Return the (X, Y) coordinate for the center point of the cell that contains the specified text.  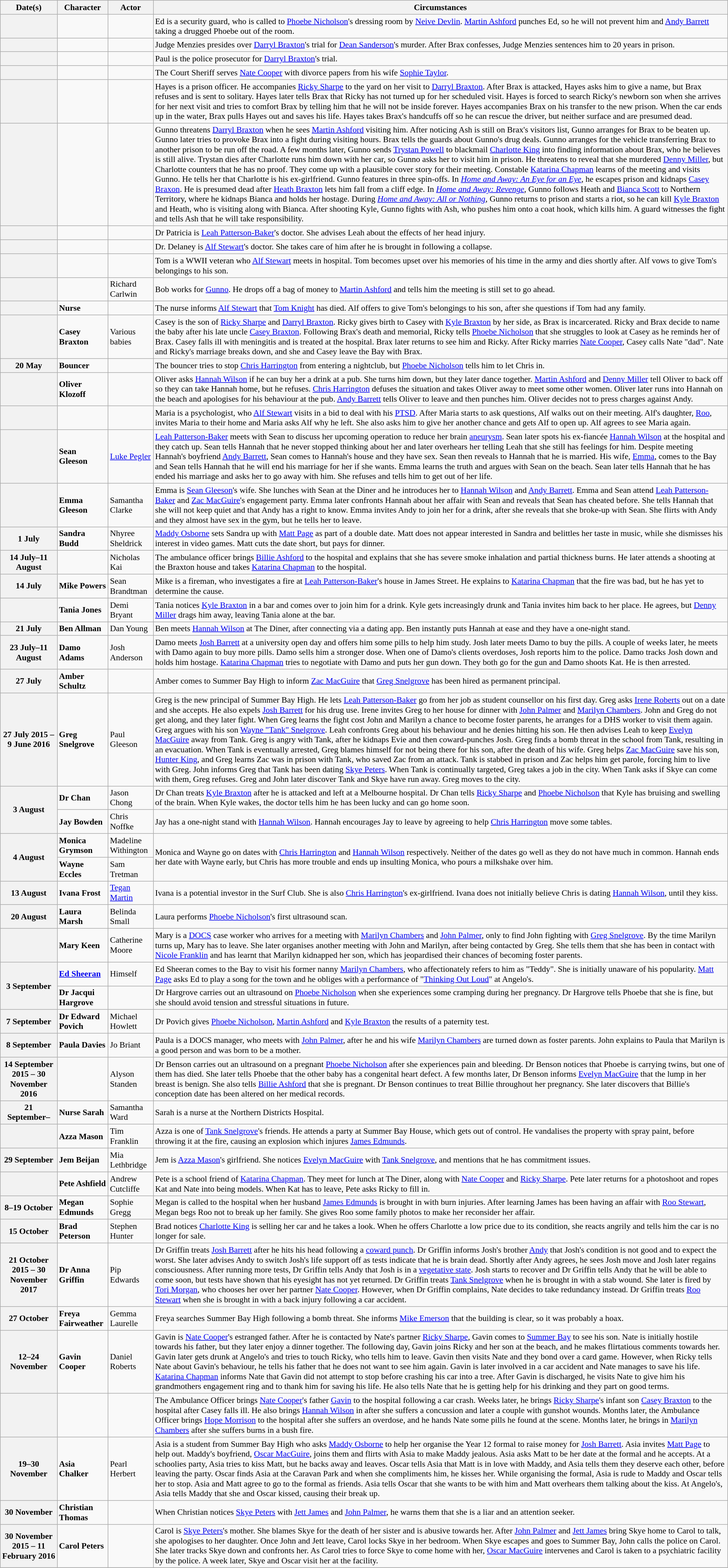
Carol Peters (82, 1546)
Paula Davies (82, 1046)
Sophie Gregg (130, 1207)
Dr Chan (82, 798)
Tim Franklin (130, 1136)
Josh Anderson (130, 653)
Sam Tretman (130, 869)
Various babies (130, 337)
Sean Brandtman (130, 586)
27 July 2015 – 9 June 2016 (29, 740)
4 August (29, 857)
Nurse (82, 308)
Freya Fairweather (82, 1318)
Asia Chalker (82, 1469)
Ivana Frost (82, 893)
Catherine Moore (130, 945)
When Christian notices Skye Peters with Jett James and John Palmer, he warns them that she is a liar and an attention seeker. (440, 1512)
21 October 2015 – 30 November 2017 (29, 1275)
Daniel Roberts (130, 1362)
Chris Noffke (130, 822)
Megan Edmunds (82, 1207)
Dr Edward Povich (82, 1022)
23 July–11 August (29, 653)
Luke Pegler (130, 457)
Circumstances (440, 7)
29 September (29, 1160)
Himself (130, 974)
Jay Bowden (82, 822)
Jo Briant (130, 1046)
Nicholas Kai (130, 562)
Ben Allman (82, 629)
14 July (29, 586)
3 September (29, 986)
Mike Powers (82, 586)
Paul is the police prosecutor for Darryl Braxton's trial. (440, 59)
Sean Gleeson (82, 457)
Jem Beijan (82, 1160)
27 July (29, 681)
Freya searches Summer Bay High following a bomb threat. She informs Mike Emerson that the building is clear, so it was probably a hoax. (440, 1318)
14 September 2015 – 30 November 2016 (29, 1079)
20 May (29, 365)
Monica Grymson (82, 845)
21 September– (29, 1112)
Casey Braxton (82, 337)
30 November (29, 1512)
Jason Chong (130, 798)
12–24 November (29, 1362)
Jem is Azza Mason's girlfriend. She notices Evelyn MacGuire with Tank Snelgrove, and mentions that he has commitment issues. (440, 1160)
Tania Jones (82, 610)
Sandra Budd (82, 538)
Nhyree Sheldrick (130, 538)
Azza Mason (82, 1136)
20 August (29, 917)
Gemma Laurelle (130, 1318)
Date(s) (29, 7)
Belinda Small (130, 917)
Damo Adams (82, 653)
15 October (29, 1231)
Ben meets Hannah Wilson at The Diner, after connecting via a dating app. Ben instantly puts Hannah at ease and they have a one-night stand. (440, 629)
Actor (130, 7)
Stephen Hunter (130, 1231)
14 July–11 August (29, 562)
Nurse Sarah (82, 1112)
8–19 October (29, 1207)
Dan Young (130, 629)
19–30 November (29, 1469)
Samantha Ward (130, 1112)
Demi Bryant (130, 610)
Dr. Delaney is Alf Stewart's doctor. She takes care of him after he is brought in following a collapse. (440, 247)
1 July (29, 538)
Pip Edwards (130, 1275)
Oliver Klozoff (82, 389)
13 August (29, 893)
Dr Povich gives Phoebe Nicholson, Martin Ashford and Kyle Braxton the results of a paternity test. (440, 1022)
Bob works for Gunno. He drops off a bag of money to Martin Ashford and tells him the meeting is still set to go ahead. (440, 289)
Emma Gleeson (82, 505)
7 September (29, 1022)
Wayne Eccles (82, 869)
Mia Lethbridge (130, 1160)
The bouncer tries to stop Chris Harrington from entering a nightclub, but Phoebe Nicholson tells him to let Chris in. (440, 365)
Christian Thomas (82, 1512)
Ed Sheeran (82, 974)
8 September (29, 1046)
Dr Jacqui Hargrove (82, 997)
Brad Peterson (82, 1231)
Michael Howlett (130, 1022)
Pearl Herbert (130, 1469)
Madeline Withington (130, 845)
Jay has a one-night stand with Hannah Wilson. Hannah encourages Jay to leave by agreeing to help Chris Harrington move some tables. (440, 822)
Andrew Cutcliffe (130, 1184)
3 August (29, 810)
Richard Carlwin (130, 289)
Greg Snelgrove (82, 740)
The Court Sheriff serves Nate Cooper with divorce papers from his wife Sophie Taylor. (440, 73)
Gavin Cooper (82, 1362)
Dr Anna Griffin (82, 1275)
Pete Ashfield (82, 1184)
Samantha Clarke (130, 505)
Laura performs Phoebe Nicholson's first ultrasound scan. (440, 917)
21 July (29, 629)
Amber comes to Summer Bay High to inform Zac MacGuire that Greg Snelgrove has been hired as permanent principal. (440, 681)
Amber Schultz (82, 681)
Sarah is a nurse at the Northern Districts Hospital. (440, 1112)
27 October (29, 1318)
Laura Marsh (82, 917)
Character (82, 7)
30 November 2015 – 11 February 2016 (29, 1546)
Mary Keen (82, 945)
Tegan Martin (130, 893)
Dr Patricia is Leah Patterson-Baker's doctor. She advises Leah about the effects of her head injury. (440, 233)
Paul Gleeson (130, 740)
Bouncer (82, 365)
The nurse informs Alf Stewart that Tom Knight has died. Alf offers to give Tom's belongings to his son, after she questions if Tom had any family. (440, 308)
Alyson Standen (130, 1079)
